Search for the cell housing the specified text and yield its [x, y] center coordinate. 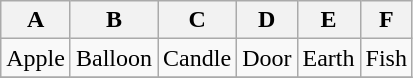
Fish [386, 58]
B [114, 20]
Door [267, 58]
Earth [328, 58]
Balloon [114, 58]
D [267, 20]
Apple [36, 58]
F [386, 20]
C [198, 20]
A [36, 20]
E [328, 20]
Candle [198, 58]
